Determine the [x, y] coordinate at the center of the cell enclosing the given text.  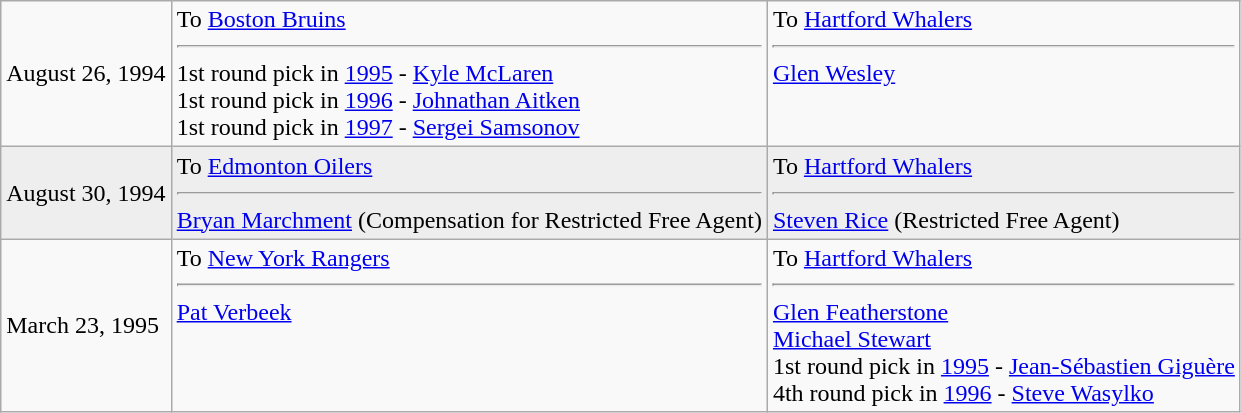
To Hartford WhalersSteven Rice (Restricted Free Agent) [1004, 193]
To Boston Bruins1st round pick in 1995 - Kyle McLaren 1st round pick in 1996 - Johnathan Aitken 1st round pick in 1997 - Sergei Samsonov [469, 74]
To Hartford WhalersGlen Featherstone Michael Stewart 1st round pick in 1995 - Jean-Sébastien Giguère 4th round pick in 1996 - Steve Wasylko [1004, 326]
August 30, 1994 [86, 193]
March 23, 1995 [86, 326]
To Hartford WhalersGlen Wesley [1004, 74]
August 26, 1994 [86, 74]
To Edmonton OilersBryan Marchment (Compensation for Restricted Free Agent) [469, 193]
To New York RangersPat Verbeek [469, 326]
